Search for the cell housing the specified text and yield its (x, y) center coordinate. 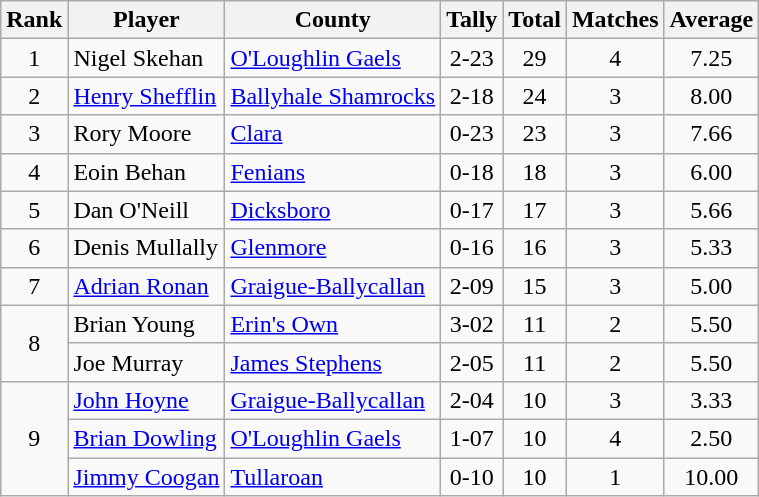
Player (146, 20)
0-18 (472, 172)
Matches (615, 20)
7.66 (712, 134)
5.66 (712, 210)
Fenians (333, 172)
James Stephens (333, 362)
2-04 (472, 400)
0-23 (472, 134)
Dicksboro (333, 210)
Denis Mullally (146, 248)
Brian Young (146, 324)
2-18 (472, 96)
Rory Moore (146, 134)
6 (34, 248)
Total (535, 20)
Clara (333, 134)
17 (535, 210)
6.00 (712, 172)
3.33 (712, 400)
29 (535, 58)
2-05 (472, 362)
18 (535, 172)
0-16 (472, 248)
Joe Murray (146, 362)
7.25 (712, 58)
2-09 (472, 286)
Ballyhale Shamrocks (333, 96)
Average (712, 20)
5.00 (712, 286)
8 (34, 343)
0-10 (472, 477)
Dan O'Neill (146, 210)
2-23 (472, 58)
Tullaroan (333, 477)
Brian Dowling (146, 438)
9 (34, 438)
24 (535, 96)
0-17 (472, 210)
2.50 (712, 438)
Glenmore (333, 248)
County (333, 20)
Henry Shefflin (146, 96)
7 (34, 286)
5.33 (712, 248)
16 (535, 248)
23 (535, 134)
Eoin Behan (146, 172)
Nigel Skehan (146, 58)
Adrian Ronan (146, 286)
Tally (472, 20)
Jimmy Coogan (146, 477)
15 (535, 286)
Erin's Own (333, 324)
10.00 (712, 477)
5 (34, 210)
Rank (34, 20)
8.00 (712, 96)
3-02 (472, 324)
John Hoyne (146, 400)
1-07 (472, 438)
